Locate the cell with the specified text and output its (x, y) center coordinate. 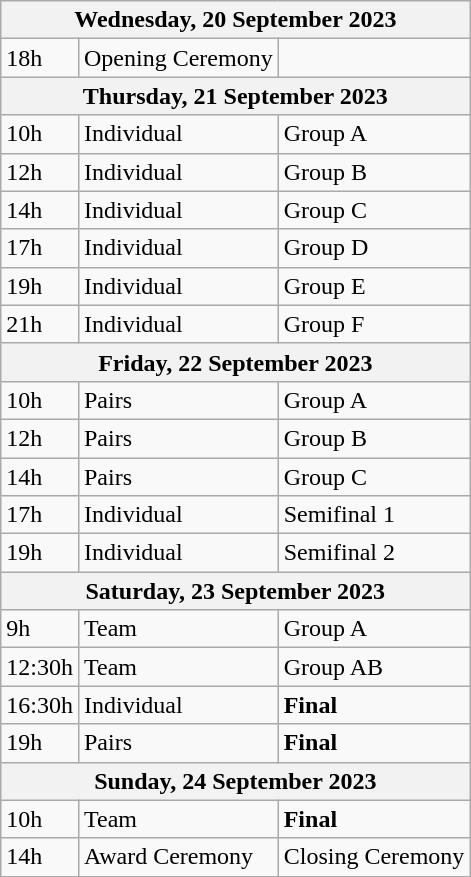
Group AB (374, 667)
16:30h (40, 705)
Group F (374, 324)
Opening Ceremony (178, 58)
Closing Ceremony (374, 857)
Semifinal 1 (374, 515)
Wednesday, 20 September 2023 (236, 20)
21h (40, 324)
Semifinal 2 (374, 553)
Thursday, 21 September 2023 (236, 96)
Sunday, 24 September 2023 (236, 781)
Group E (374, 286)
Group D (374, 248)
Friday, 22 September 2023 (236, 362)
9h (40, 629)
18h (40, 58)
12:30h (40, 667)
Saturday, 23 September 2023 (236, 591)
Award Ceremony (178, 857)
